Detect which cell encompasses the target text, then output its (x, y) center coordinate. 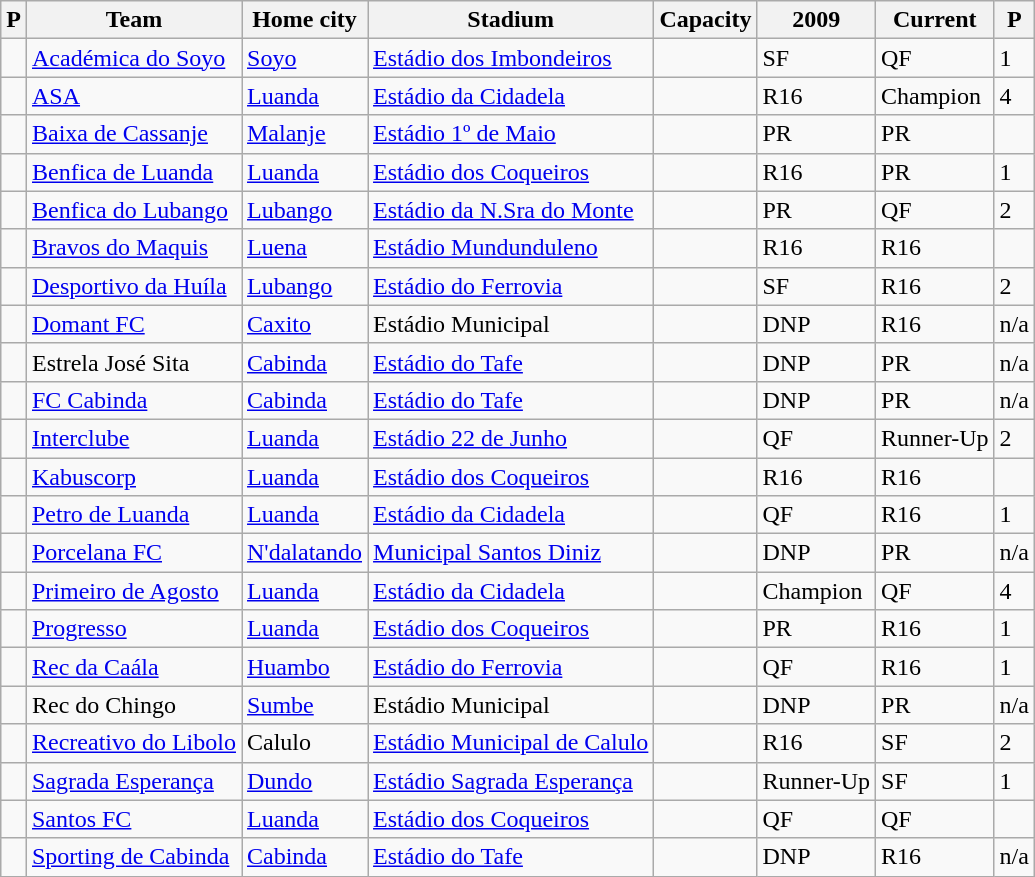
Municipal Santos Diniz (511, 553)
Huambo (305, 667)
Sumbe (305, 705)
Estádio Municipal de Calulo (511, 743)
Dundo (305, 781)
Estádio 1º de Maio (511, 134)
Estádio dos Imbondeiros (511, 58)
Progresso (134, 629)
Rec da Caála (134, 667)
Bravos do Maquis (134, 248)
Home city (305, 20)
Luena (305, 248)
N'dalatando (305, 553)
Recreativo do Libolo (134, 743)
Desportivo da Huíla (134, 286)
Primeiro de Agosto (134, 591)
Malanje (305, 134)
Estádio 22 de Junho (511, 438)
ASA (134, 96)
Sporting de Cabinda (134, 857)
Calulo (305, 743)
Interclube (134, 438)
Estádio Mundunduleno (511, 248)
Caxito (305, 324)
Benfica de Luanda (134, 172)
Stadium (511, 20)
Kabuscorp (134, 477)
Estádio Sagrada Esperança (511, 781)
2009 (816, 20)
Current (936, 20)
Rec do Chingo (134, 705)
Porcelana FC (134, 553)
FC Cabinda (134, 400)
Sagrada Esperança (134, 781)
Soyo (305, 58)
Domant FC (134, 324)
Benfica do Lubango (134, 210)
Capacity (706, 20)
Estádio da N.Sra do Monte (511, 210)
Team (134, 20)
Académica do Soyo (134, 58)
Baixa de Cassanje (134, 134)
Estrela José Sita (134, 362)
Santos FC (134, 819)
Petro de Luanda (134, 515)
